Scan for the cell matching the given text and deliver its (x, y) coordinate at center. 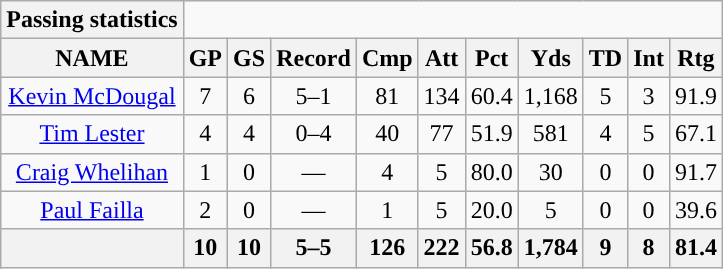
77 (442, 134)
80.0 (492, 172)
0–4 (314, 134)
5–5 (314, 248)
2 (205, 210)
5–1 (314, 96)
20.0 (492, 210)
GP (205, 58)
91.7 (696, 172)
39.6 (696, 210)
222 (442, 248)
GS (250, 58)
7 (205, 96)
56.8 (492, 248)
Pct (492, 58)
Int (649, 58)
6 (250, 96)
Cmp (387, 58)
81.4 (696, 248)
30 (550, 172)
TD (605, 58)
3 (649, 96)
Paul Failla (92, 210)
91.9 (696, 96)
126 (387, 248)
Passing statistics (92, 20)
Rtg (696, 58)
40 (387, 134)
9 (605, 248)
1,784 (550, 248)
NAME (92, 58)
Craig Whelihan (92, 172)
Record (314, 58)
8 (649, 248)
Tim Lester (92, 134)
60.4 (492, 96)
Att (442, 58)
1,168 (550, 96)
Yds (550, 58)
134 (442, 96)
581 (550, 134)
81 (387, 96)
Kevin McDougal (92, 96)
67.1 (696, 134)
51.9 (492, 134)
